Find where the given text appears and provide that cell's center as (X, Y) coordinate. 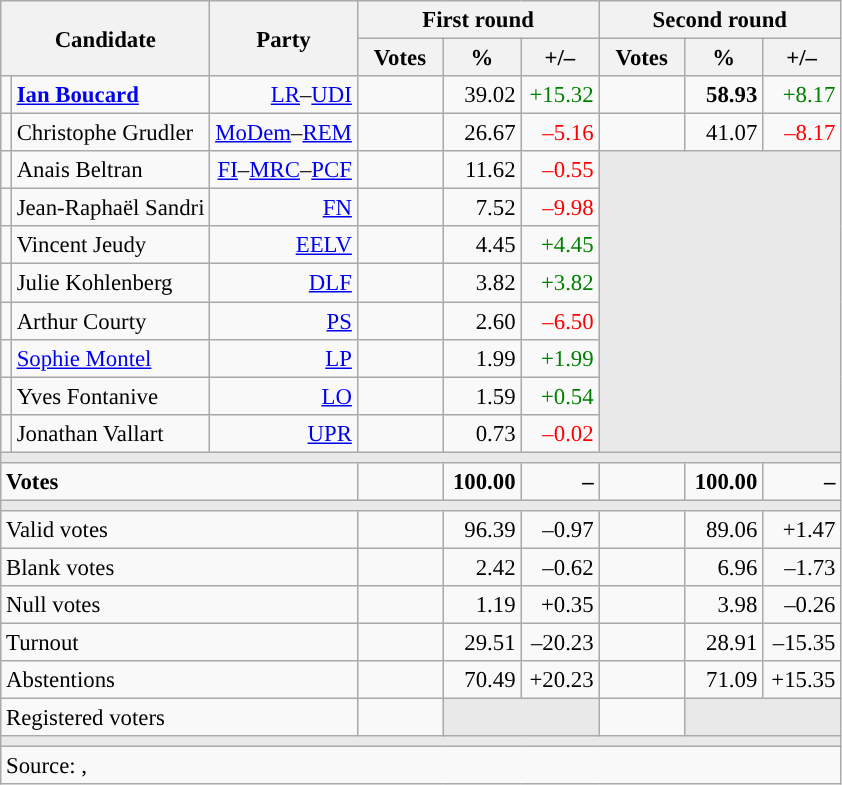
–0.26 (802, 605)
Sophie Montel (110, 358)
EELV (284, 245)
PS (284, 321)
Registered voters (179, 718)
26.67 (482, 133)
0.73 (482, 433)
Julie Kohlenberg (110, 283)
–9.98 (560, 208)
FN (284, 208)
Party (284, 38)
LR–UDI (284, 95)
LO (284, 396)
DLF (284, 283)
–5.16 (560, 133)
2.60 (482, 321)
70.49 (482, 680)
Null votes (179, 605)
28.91 (724, 643)
+1.47 (802, 530)
1.99 (482, 358)
+15.35 (802, 680)
Ian Boucard (110, 95)
+15.32 (560, 95)
Arthur Courty (110, 321)
–20.23 (560, 643)
Turnout (179, 643)
Vincent Jeudy (110, 245)
First round (478, 20)
+8.17 (802, 95)
Second round (720, 20)
58.93 (724, 95)
Yves Fontanive (110, 396)
Valid votes (179, 530)
–8.17 (802, 133)
89.06 (724, 530)
2.42 (482, 567)
+0.54 (560, 396)
Anais Beltran (110, 170)
1.19 (482, 605)
3.98 (724, 605)
–0.55 (560, 170)
71.09 (724, 680)
+1.99 (560, 358)
MoDem–REM (284, 133)
7.52 (482, 208)
Candidate (106, 38)
–0.62 (560, 567)
–15.35 (802, 643)
4.45 (482, 245)
96.39 (482, 530)
Jean-Raphaël Sandri (110, 208)
–1.73 (802, 567)
FI–MRC–PCF (284, 170)
+20.23 (560, 680)
LP (284, 358)
41.07 (724, 133)
–0.97 (560, 530)
–0.02 (560, 433)
+3.82 (560, 283)
Blank votes (179, 567)
Christophe Grudler (110, 133)
UPR (284, 433)
1.59 (482, 396)
6.96 (724, 567)
29.51 (482, 643)
–6.50 (560, 321)
Abstentions (179, 680)
39.02 (482, 95)
+0.35 (560, 605)
3.82 (482, 283)
Source: , (421, 766)
11.62 (482, 170)
Jonathan Vallart (110, 433)
+4.45 (560, 245)
